Extract the (X, Y) coordinate from the center of the cell holding the provided text.  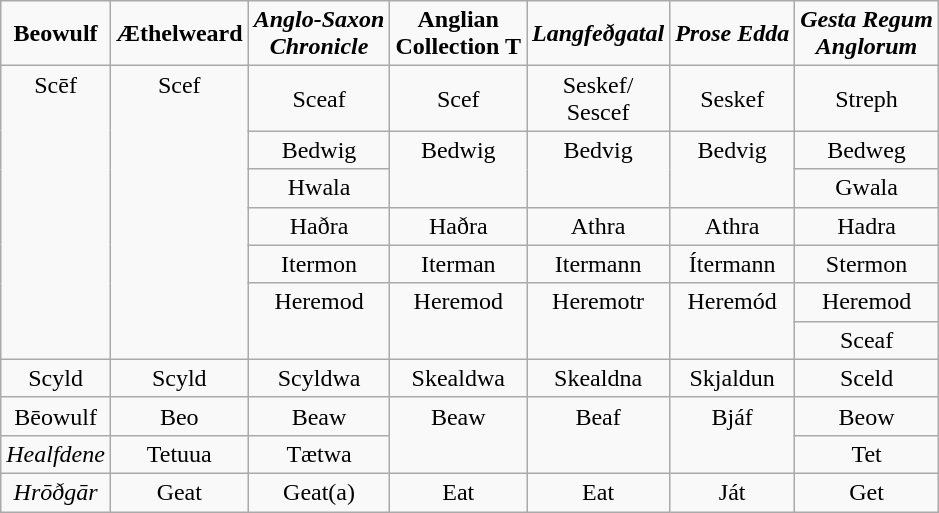
Scēf (56, 212)
Tætwa (319, 454)
Bedweg (867, 150)
Beo (179, 416)
Heremód (732, 321)
Itermann (598, 264)
Prose Edda (732, 34)
Skjaldun (732, 378)
Gesta RegumAnglorum (867, 34)
Tet (867, 454)
Bēowulf (56, 416)
AnglianCollection T (458, 34)
Stermon (867, 264)
Anglo-SaxonChronicle (319, 34)
Hwala (319, 188)
Hadra (867, 226)
Beaf (598, 435)
Sceld (867, 378)
Iterman (458, 264)
Langfeðgatal (598, 34)
Healfdene (56, 454)
Streph (867, 98)
Gwala (867, 188)
Scyldwa (319, 378)
Beow (867, 416)
Tetuua (179, 454)
Ítermann (732, 264)
Itermon (319, 264)
Seskef (732, 98)
Get (867, 492)
Heremotr (598, 321)
Geat(a) (319, 492)
Skealdwa (458, 378)
Hrōðgār (56, 492)
Geat (179, 492)
Seskef/Sescef (598, 98)
Skealdna (598, 378)
Bjáf (732, 435)
Æthelweard (179, 34)
Ját (732, 492)
Beowulf (56, 34)
